Extract the (X, Y) coordinate from the center of the cell holding the provided text.  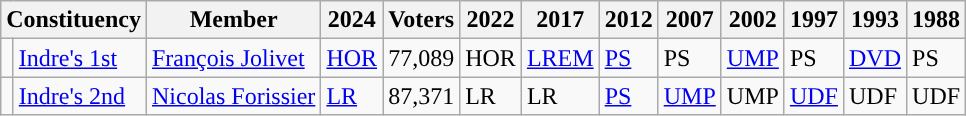
2022 (491, 20)
77,089 (422, 58)
1997 (814, 20)
2024 (352, 20)
2017 (560, 20)
1993 (874, 20)
2002 (752, 20)
Constituency (74, 20)
87,371 (422, 96)
Indre's 1st (80, 58)
Voters (422, 20)
Indre's 2nd (80, 96)
DVD (874, 58)
François Jolivet (233, 58)
LREM (560, 58)
2007 (690, 20)
1988 (936, 20)
2012 (628, 20)
Nicolas Forissier (233, 96)
Member (233, 20)
